For the text-containing cell, return its midpoint in (X, Y) coordinate format. 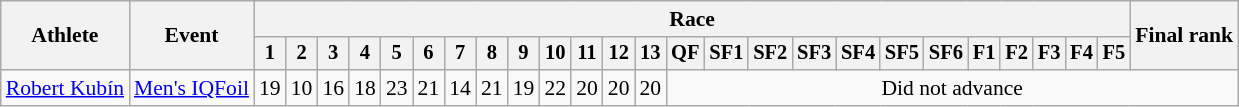
1 (270, 54)
SF4 (858, 54)
SF5 (902, 54)
8 (492, 54)
F4 (1081, 54)
5 (397, 54)
Final rank (1184, 36)
4 (365, 54)
SF3 (814, 54)
SF1 (726, 54)
Did not advance (952, 88)
22 (555, 88)
12 (619, 54)
3 (333, 54)
Robert Kubín (65, 88)
SF6 (946, 54)
F2 (1016, 54)
6 (429, 54)
2 (302, 54)
Event (192, 36)
F1 (984, 54)
18 (365, 88)
23 (397, 88)
Race (692, 19)
QF (685, 54)
F5 (1114, 54)
Men's IQFoil (192, 88)
16 (333, 88)
13 (650, 54)
14 (460, 88)
F3 (1049, 54)
9 (524, 54)
Athlete (65, 36)
SF2 (770, 54)
11 (587, 54)
7 (460, 54)
